Output the (x, y) coordinate of the center of the cell containing the given text.  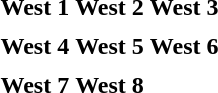
West 5 (110, 46)
